Extract the (x, y) coordinate from the center of the cell holding the provided text.  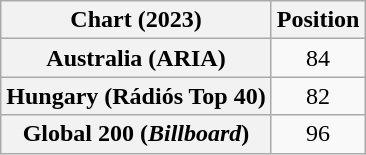
Position (318, 20)
Chart (2023) (136, 20)
82 (318, 96)
96 (318, 134)
84 (318, 58)
Hungary (Rádiós Top 40) (136, 96)
Australia (ARIA) (136, 58)
Global 200 (Billboard) (136, 134)
